Find where the given text appears and provide that cell's center as (X, Y) coordinate. 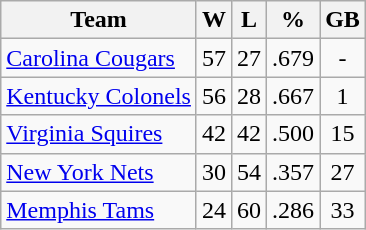
.500 (294, 134)
60 (250, 210)
15 (343, 134)
.286 (294, 210)
GB (343, 20)
Carolina Cougars (99, 58)
- (343, 58)
56 (214, 96)
% (294, 20)
33 (343, 210)
28 (250, 96)
Kentucky Colonels (99, 96)
Virginia Squires (99, 134)
W (214, 20)
.357 (294, 172)
54 (250, 172)
24 (214, 210)
Team (99, 20)
Memphis Tams (99, 210)
1 (343, 96)
.667 (294, 96)
New York Nets (99, 172)
.679 (294, 58)
30 (214, 172)
57 (214, 58)
L (250, 20)
